Return [X, Y] of the center of cell containing provided text 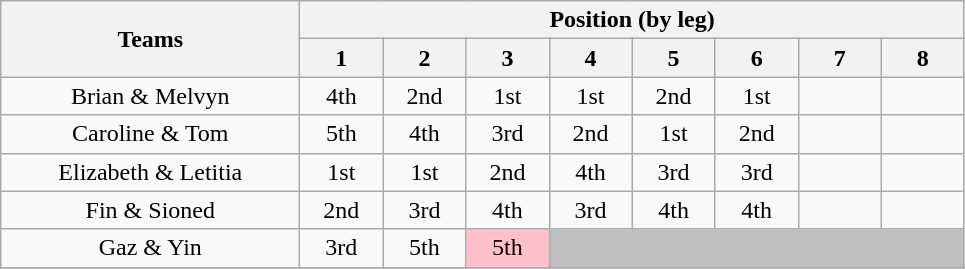
2 [424, 58]
3 [508, 58]
1 [342, 58]
6 [756, 58]
Elizabeth & Letitia [150, 172]
4 [590, 58]
Fin & Sioned [150, 210]
Position (by leg) [632, 20]
5 [674, 58]
Gaz & Yin [150, 248]
Brian & Melvyn [150, 96]
7 [840, 58]
8 [922, 58]
Teams [150, 39]
Caroline & Tom [150, 134]
